Pinpoint the cell where the given text exists, returning its [X, Y] midpoint coordinate. 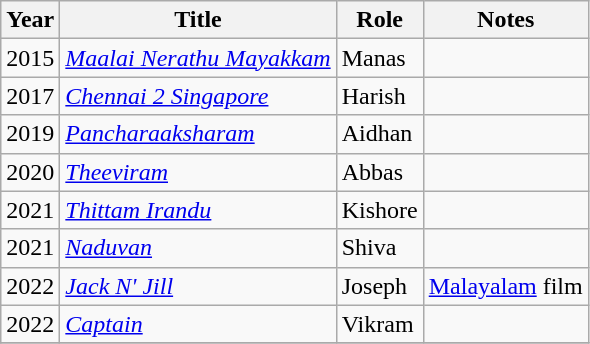
Notes [506, 20]
Shiva [380, 248]
Malayalam film [506, 286]
Role [380, 20]
Thittam Irandu [198, 210]
2015 [30, 58]
Year [30, 20]
Maalai Nerathu Mayakkam [198, 58]
Harish [380, 96]
Chennai 2 Singapore [198, 96]
2017 [30, 96]
Abbas [380, 172]
Pancharaaksharam [198, 134]
2020 [30, 172]
Captain [198, 324]
Title [198, 20]
Manas [380, 58]
2019 [30, 134]
Aidhan [380, 134]
Vikram [380, 324]
Theeviram [198, 172]
Joseph [380, 286]
Jack N' Jill [198, 286]
Naduvan [198, 248]
Kishore [380, 210]
